Return [x, y] of the center of cell containing provided text 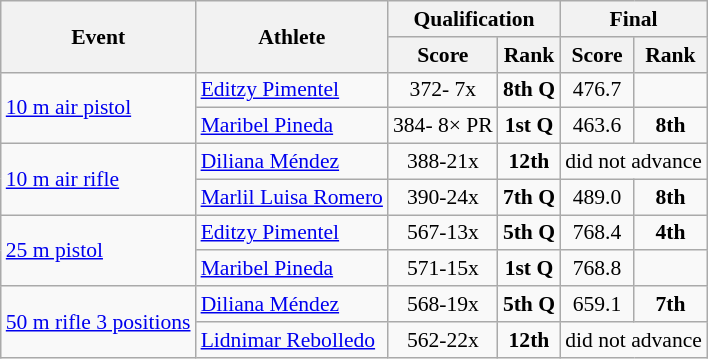
562-22x [443, 340]
50 m rifle 3 positions [98, 322]
476.7 [597, 90]
Marlil Luisa Romero [292, 197]
10 m air rifle [98, 180]
568-19x [443, 304]
25 m pistol [98, 250]
388-21x [443, 162]
7th [670, 304]
571-15x [443, 269]
Qualification [474, 19]
390-24x [443, 197]
659.1 [597, 304]
Final [634, 19]
Athlete [292, 36]
768.4 [597, 233]
7th Q [529, 197]
463.6 [597, 126]
372- 7x [443, 90]
384- 8× PR [443, 126]
10 m air pistol [98, 108]
4th [670, 233]
8th Q [529, 90]
489.0 [597, 197]
Lidnimar Rebolledo [292, 340]
768.8 [597, 269]
567-13x [443, 233]
Event [98, 36]
